Extract the (x, y) coordinate from the center of the cell holding the provided text.  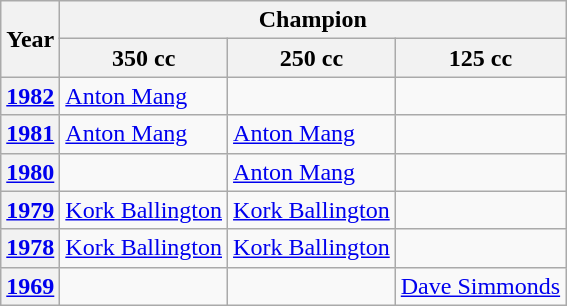
Champion (313, 20)
Year (30, 39)
1980 (30, 172)
1978 (30, 248)
Dave Simmonds (480, 286)
1982 (30, 96)
125 cc (480, 58)
1969 (30, 286)
250 cc (312, 58)
350 cc (144, 58)
1979 (30, 210)
1981 (30, 134)
